Output the [X, Y] coordinate of the center of the cell containing the given text.  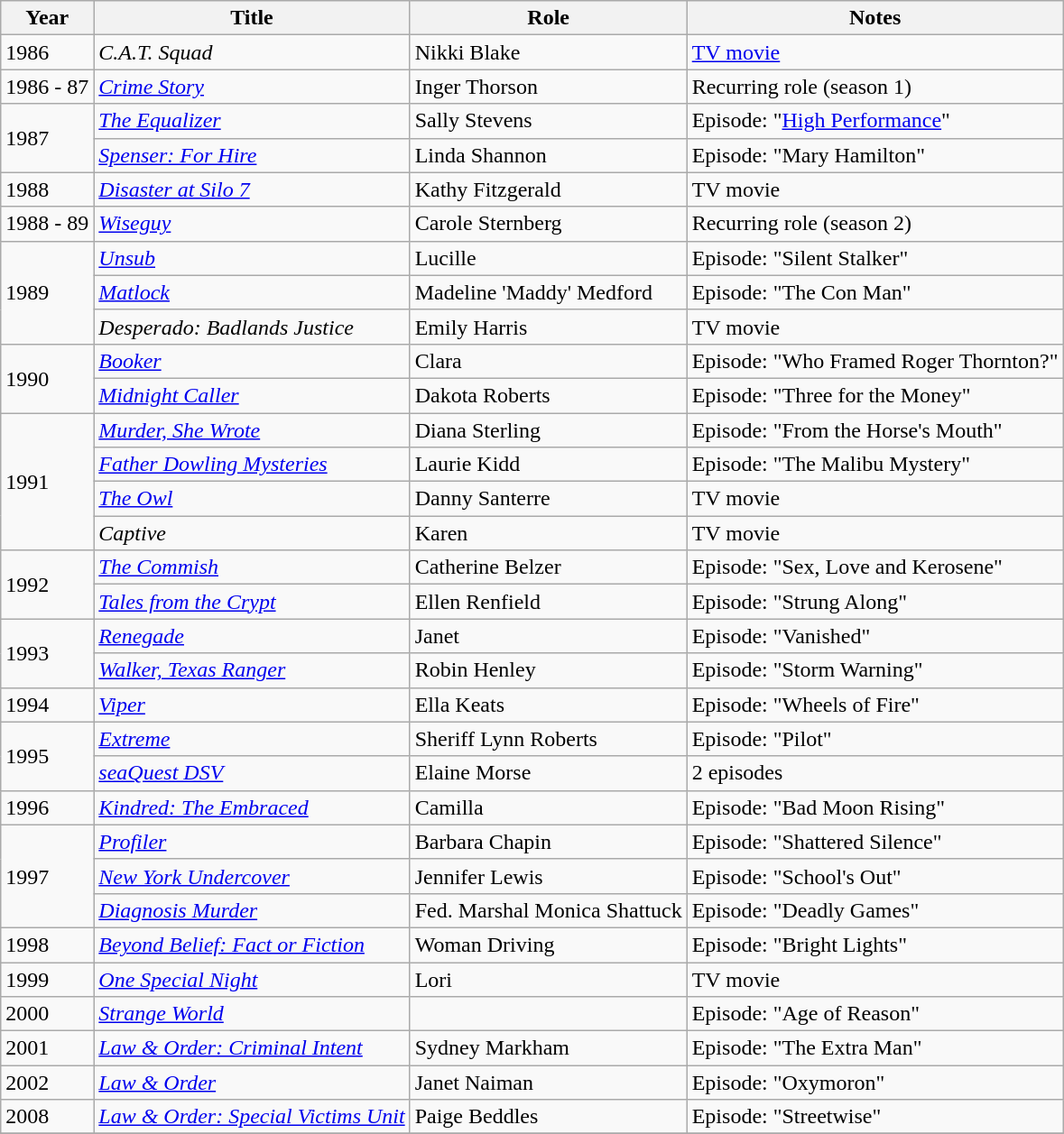
1995 [47, 756]
1986 - 87 [47, 87]
Captive [252, 533]
Recurring role (season 2) [875, 224]
1988 - 89 [47, 224]
Desperado: Badlands Justice [252, 327]
2001 [47, 1048]
Carole Sternberg [549, 224]
Laurie Kidd [549, 465]
Robin Henley [549, 670]
Renegade [252, 636]
Episode: "Streetwise" [875, 1117]
Episode: "Mary Hamilton" [875, 155]
Ella Keats [549, 705]
Inger Thorson [549, 87]
Episode: "The Extra Man" [875, 1048]
Walker, Texas Ranger [252, 670]
Notes [875, 18]
1999 [47, 979]
Episode: "The Con Man" [875, 292]
Episode: "Pilot" [875, 739]
Clara [549, 361]
Danny Santerre [549, 499]
Fed. Marshal Monica Shattuck [549, 910]
Law & Order: Special Victims Unit [252, 1117]
Year [47, 18]
New York Undercover [252, 876]
1997 [47, 876]
Episode: "The Malibu Mystery" [875, 465]
Woman Driving [549, 945]
2002 [47, 1083]
Diagnosis Murder [252, 910]
Episode: "High Performance" [875, 121]
Sheriff Lynn Roberts [549, 739]
Episode: "Who Framed Roger Thornton?" [875, 361]
Viper [252, 705]
Episode: "From the Horse's Mouth" [875, 430]
1987 [47, 138]
Janet Naiman [549, 1083]
Law & Order: Criminal Intent [252, 1048]
Diana Sterling [549, 430]
Booker [252, 361]
Episode: "Deadly Games" [875, 910]
Janet [549, 636]
Episode: "Oxymoron" [875, 1083]
Paige Beddles [549, 1117]
Nikki Blake [549, 52]
Catherine Belzer [549, 567]
Episode: "Storm Warning" [875, 670]
Lucille [549, 258]
1986 [47, 52]
Karen [549, 533]
The Equalizer [252, 121]
Episode: "Age of Reason" [875, 1014]
2 episodes [875, 773]
Kathy Fitzgerald [549, 189]
Episode: "Shattered Silence" [875, 842]
Episode: "Bad Moon Rising" [875, 807]
The Owl [252, 499]
2008 [47, 1117]
Matlock [252, 292]
Episode: "Sex, Love and Kerosene" [875, 567]
Wiseguy [252, 224]
Strange World [252, 1014]
1994 [47, 705]
One Special Night [252, 979]
1998 [47, 945]
Role [549, 18]
Tales from the Crypt [252, 602]
Episode: "Silent Stalker" [875, 258]
Lori [549, 979]
Dakota Roberts [549, 395]
Ellen Renfield [549, 602]
1990 [47, 378]
Father Dowling Mysteries [252, 465]
Barbara Chapin [549, 842]
Episode: "Strung Along" [875, 602]
The Commish [252, 567]
seaQuest DSV [252, 773]
Episode: "Bright Lights" [875, 945]
Elaine Morse [549, 773]
2000 [47, 1014]
Sally Stevens [549, 121]
Midnight Caller [252, 395]
Emily Harris [549, 327]
Title [252, 18]
Episode: "Vanished" [875, 636]
Crime Story [252, 87]
C.A.T. Squad [252, 52]
1988 [47, 189]
Episode: "Three for the Money" [875, 395]
Sydney Markham [549, 1048]
1992 [47, 585]
Spenser: For Hire [252, 155]
1993 [47, 653]
1996 [47, 807]
Unsub [252, 258]
Recurring role (season 1) [875, 87]
1991 [47, 482]
Episode: "Wheels of Fire" [875, 705]
Law & Order [252, 1083]
Murder, She Wrote [252, 430]
Extreme [252, 739]
1989 [47, 292]
Jennifer Lewis [549, 876]
Disaster at Silo 7 [252, 189]
Camilla [549, 807]
Profiler [252, 842]
Episode: "School's Out" [875, 876]
Kindred: The Embraced [252, 807]
Beyond Belief: Fact or Fiction [252, 945]
Madeline 'Maddy' Medford [549, 292]
Linda Shannon [549, 155]
